Determine the (X, Y) coordinate at the center of the cell enclosing the given text.  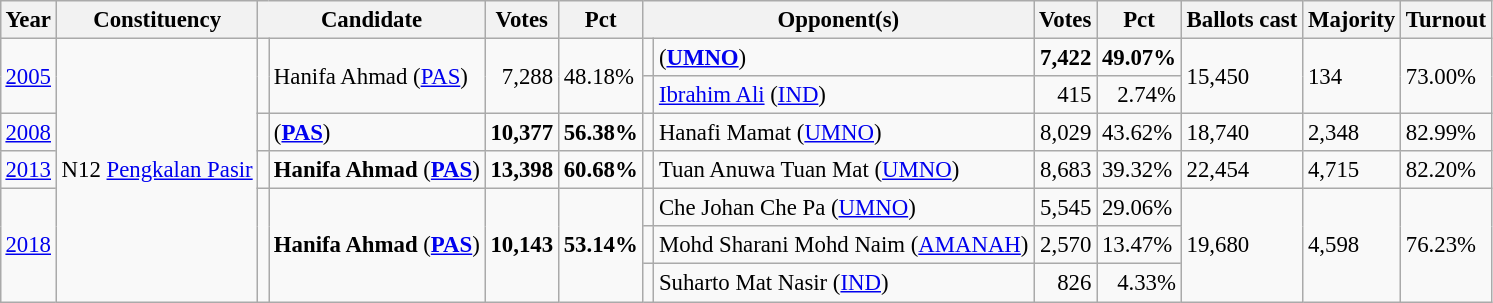
Hanafi Mamat (UMNO) (844, 133)
13.47% (1140, 245)
73.00% (1446, 76)
Year (28, 20)
82.99% (1446, 133)
Tuan Anuwa Tuan Mat (UMNO) (844, 170)
Opponent(s) (838, 20)
2,570 (1066, 245)
7,288 (522, 76)
10,377 (522, 133)
2005 (28, 76)
19,680 (1242, 246)
76.23% (1446, 246)
(PAS) (378, 133)
15,450 (1242, 76)
82.20% (1446, 170)
4,598 (1352, 246)
415 (1066, 95)
2,348 (1352, 133)
29.06% (1140, 208)
39.32% (1140, 170)
2018 (28, 246)
2.74% (1140, 95)
(UMNO) (844, 57)
56.38% (600, 133)
Constituency (157, 20)
Turnout (1446, 20)
18,740 (1242, 133)
13,398 (522, 170)
Mohd Sharani Mohd Naim (AMANAH) (844, 245)
8,029 (1066, 133)
53.14% (600, 246)
Candidate (372, 20)
22,454 (1242, 170)
134 (1352, 76)
48.18% (600, 76)
2008 (28, 133)
5,545 (1066, 208)
10,143 (522, 246)
49.07% (1140, 57)
4.33% (1140, 283)
Che Johan Che Pa (UMNO) (844, 208)
826 (1066, 283)
Suharto Mat Nasir (IND) (844, 283)
Majority (1352, 20)
8,683 (1066, 170)
43.62% (1140, 133)
Ballots cast (1242, 20)
N12 Pengkalan Pasir (157, 170)
60.68% (600, 170)
7,422 (1066, 57)
2013 (28, 170)
Ibrahim Ali (IND) (844, 95)
4,715 (1352, 170)
